Identify which cell holds the provided text, then report its (X, Y) central coordinate. 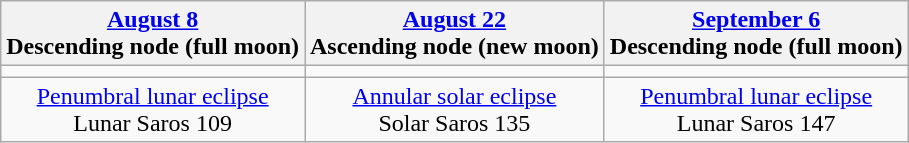
Annular solar eclipseSolar Saros 135 (454, 110)
August 22Ascending node (new moon) (454, 34)
September 6Descending node (full moon) (756, 34)
August 8Descending node (full moon) (153, 34)
Penumbral lunar eclipseLunar Saros 109 (153, 110)
Penumbral lunar eclipseLunar Saros 147 (756, 110)
